Return the [X, Y] coordinate for the center point of the cell that contains the specified text.  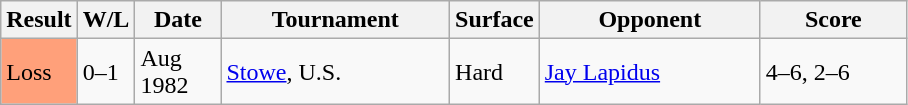
Surface [495, 20]
Result [39, 20]
Tournament [336, 20]
Jay Lapidus [650, 72]
W/L [106, 20]
Date [178, 20]
Aug 1982 [178, 72]
Hard [495, 72]
4–6, 2–6 [833, 72]
Opponent [650, 20]
Score [833, 20]
Stowe, U.S. [336, 72]
Loss [39, 72]
0–1 [106, 72]
